Output the (x, y) coordinate of the center of the cell containing the given text.  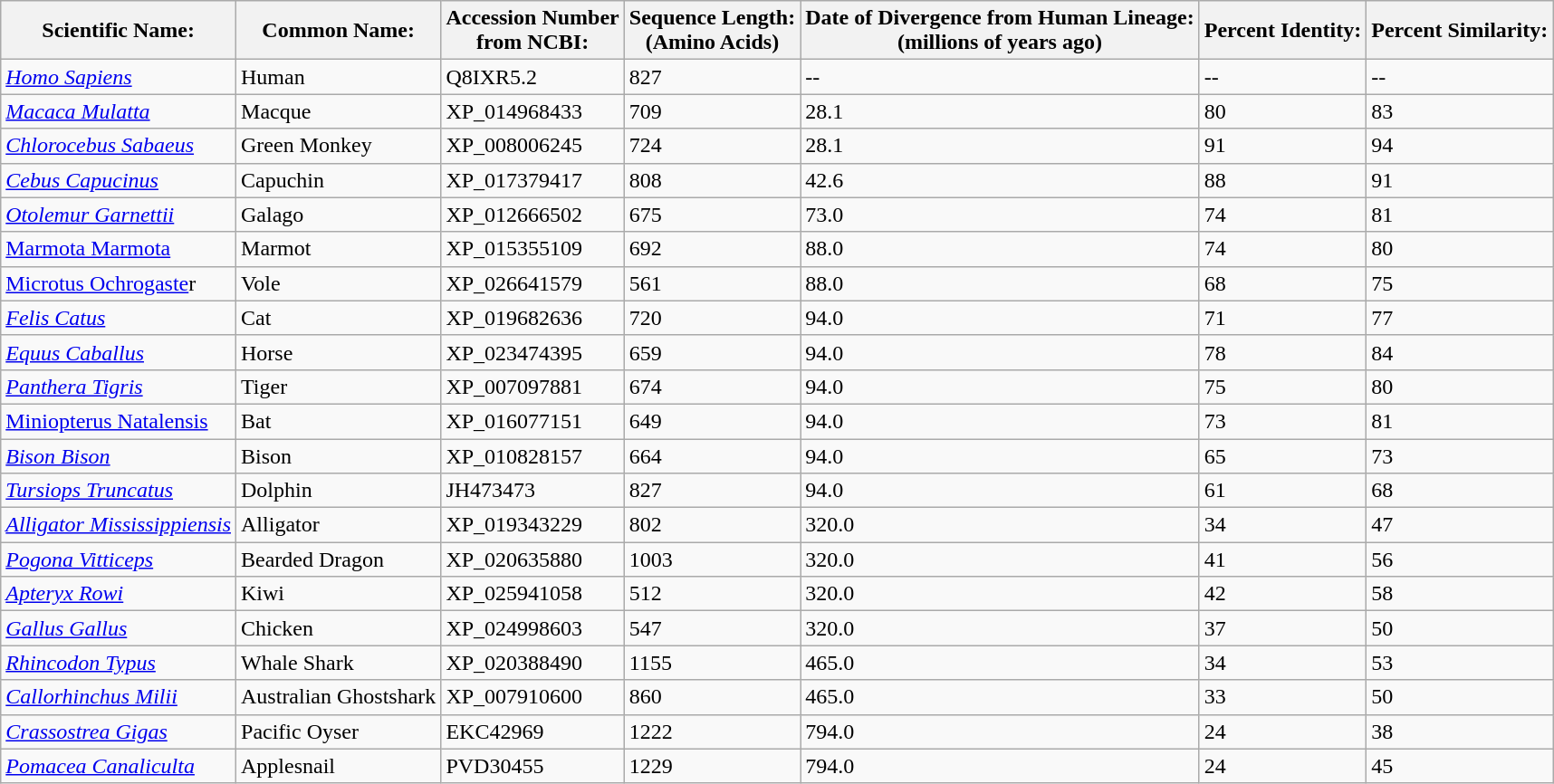
Scientific Name: (119, 31)
Whale Shark (339, 663)
XP_017379417 (532, 180)
1155 (712, 663)
Microtus Ochrogaster (119, 283)
45 (1460, 766)
Apteryx Rowi (119, 594)
XP_007097881 (532, 387)
Pacific Oyser (339, 731)
83 (1460, 111)
Human (339, 77)
Otolemur Garnettii (119, 215)
78 (1282, 352)
Pogona Vitticeps (119, 559)
XP_024998603 (532, 628)
77 (1460, 318)
XP_008006245 (532, 146)
73.0 (1000, 215)
Homo Sapiens (119, 77)
58 (1460, 594)
Green Monkey (339, 146)
Macaca Mulatta (119, 111)
Macque (339, 111)
XP_014968433 (532, 111)
Percent Similarity: (1460, 31)
Equus Caballus (119, 352)
Vole (339, 283)
XP_023474395 (532, 352)
Galago (339, 215)
Bat (339, 421)
Miniopterus Natalensis (119, 421)
38 (1460, 731)
1229 (712, 766)
42 (1282, 594)
Callorhinchus Milii (119, 697)
724 (712, 146)
Australian Ghostshark (339, 697)
659 (712, 352)
Tursiops Truncatus (119, 491)
Chicken (339, 628)
XP_015355109 (532, 249)
Bison (339, 455)
47 (1460, 525)
Accession Numberfrom NCBI: (532, 31)
512 (712, 594)
Bearded Dragon (339, 559)
EKC42969 (532, 731)
XP_012666502 (532, 215)
33 (1282, 697)
XP_026641579 (532, 283)
Kiwi (339, 594)
XP_010828157 (532, 455)
PVD30455 (532, 766)
Chlorocebus Sabaeus (119, 146)
71 (1282, 318)
675 (712, 215)
XP_020635880 (532, 559)
JH473473 (532, 491)
547 (712, 628)
56 (1460, 559)
1003 (712, 559)
42.6 (1000, 180)
Common Name: (339, 31)
Gallus Gallus (119, 628)
Marmota Marmota (119, 249)
Pomacea Canaliculta (119, 766)
664 (712, 455)
720 (712, 318)
Rhincodon Typus (119, 663)
61 (1282, 491)
65 (1282, 455)
Sequence Length:(Amino Acids) (712, 31)
Alligator (339, 525)
Tiger (339, 387)
XP_025941058 (532, 594)
Dolphin (339, 491)
XP_019682636 (532, 318)
Panthera Tigris (119, 387)
Capuchin (339, 180)
649 (712, 421)
XP_020388490 (532, 663)
Horse (339, 352)
Marmot (339, 249)
53 (1460, 663)
Q8IXR5.2 (532, 77)
709 (712, 111)
XP_016077151 (532, 421)
88 (1282, 180)
41 (1282, 559)
XP_019343229 (532, 525)
84 (1460, 352)
Felis Catus (119, 318)
Cebus Capucinus (119, 180)
Alligator Mississippiensis (119, 525)
Bison Bison (119, 455)
Cat (339, 318)
37 (1282, 628)
808 (712, 180)
Crassostrea Gigas (119, 731)
674 (712, 387)
561 (712, 283)
Date of Divergence from Human Lineage:(millions of years ago) (1000, 31)
94 (1460, 146)
Applesnail (339, 766)
802 (712, 525)
1222 (712, 731)
XP_007910600 (532, 697)
860 (712, 697)
Percent Identity: (1282, 31)
692 (712, 249)
